Determine the [x, y] coordinate at the center of the cell enclosing the given text.  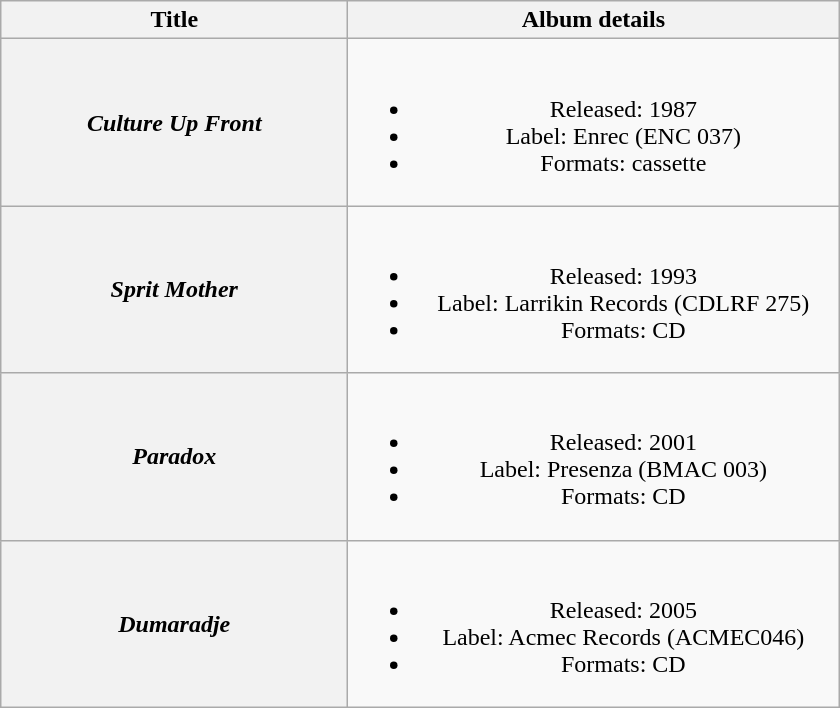
Released: 1987Label: Enrec (ENC 037)Formats: cassette [594, 122]
Released: 2001Label: Presenza (BMAC 003)Formats: CD [594, 456]
Released: 2005Label: Acmec Records (ACMEC046)Formats: CD [594, 624]
Paradox [174, 456]
Dumaradje [174, 624]
Culture Up Front [174, 122]
Title [174, 20]
Sprit Mother [174, 290]
Album details [594, 20]
Released: 1993Label: Larrikin Records (CDLRF 275)Formats: CD [594, 290]
